Identify which cell holds the provided text, then report its [X, Y] central coordinate. 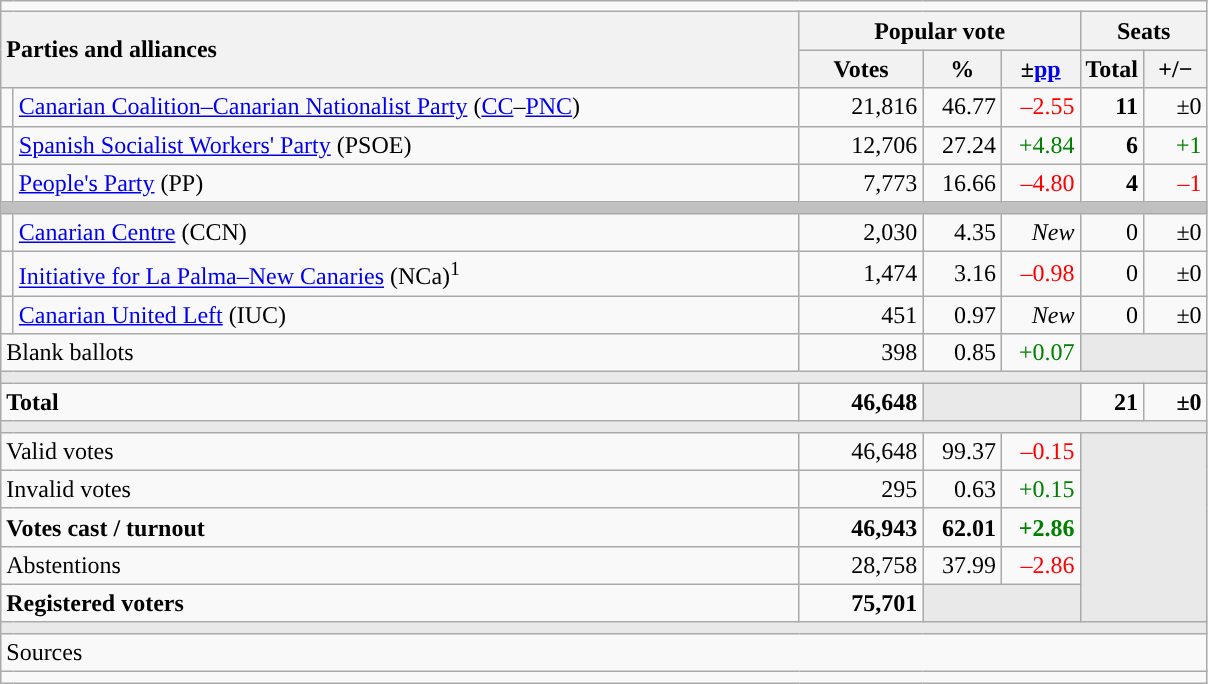
–0.98 [1040, 274]
+/− [1176, 69]
295 [861, 489]
4.35 [962, 232]
6 [1112, 145]
12,706 [861, 145]
Initiative for La Palma–New Canaries (NCa)1 [406, 274]
Spanish Socialist Workers' Party (PSOE) [406, 145]
Canarian United Left (IUC) [406, 315]
0.85 [962, 353]
62.01 [962, 527]
+2.86 [1040, 527]
75,701 [861, 603]
16.66 [962, 183]
±pp [1040, 69]
+4.84 [1040, 145]
28,758 [861, 565]
–0.15 [1040, 451]
Votes cast / turnout [400, 527]
2,030 [861, 232]
21 [1112, 402]
Seats [1144, 31]
4 [1112, 183]
27.24 [962, 145]
Popular vote [940, 31]
451 [861, 315]
37.99 [962, 565]
46.77 [962, 107]
Abstentions [400, 565]
46,943 [861, 527]
+0.15 [1040, 489]
–4.80 [1040, 183]
Sources [604, 652]
Registered voters [400, 603]
11 [1112, 107]
0.63 [962, 489]
1,474 [861, 274]
7,773 [861, 183]
Blank ballots [400, 353]
–2.55 [1040, 107]
Votes [861, 69]
Valid votes [400, 451]
Invalid votes [400, 489]
3.16 [962, 274]
21,816 [861, 107]
–1 [1176, 183]
Canarian Coalition–Canarian Nationalist Party (CC–PNC) [406, 107]
Parties and alliances [400, 50]
+1 [1176, 145]
Canarian Centre (CCN) [406, 232]
398 [861, 353]
99.37 [962, 451]
% [962, 69]
+0.07 [1040, 353]
–2.86 [1040, 565]
People's Party (PP) [406, 183]
0.97 [962, 315]
